Capture the cell that displays the provided text and extract its (x, y) central coordinate. 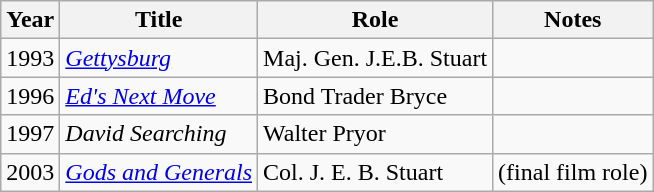
1993 (30, 58)
2003 (30, 172)
Notes (573, 20)
David Searching (159, 134)
(final film role) (573, 172)
Bond Trader Bryce (376, 96)
Role (376, 20)
1996 (30, 96)
Walter Pryor (376, 134)
Year (30, 20)
Title (159, 20)
Gettysburg (159, 58)
Ed's Next Move (159, 96)
Col. J. E. B. Stuart (376, 172)
Maj. Gen. J.E.B. Stuart (376, 58)
1997 (30, 134)
Gods and Generals (159, 172)
